Return [X, Y] of the center of cell containing provided text 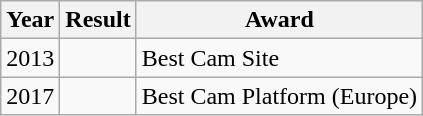
Best Cam Platform (Europe) [279, 96]
Result [98, 20]
2013 [30, 58]
Best Cam Site [279, 58]
Award [279, 20]
Year [30, 20]
2017 [30, 96]
